For the text-containing cell, return its midpoint in [x, y] coordinate format. 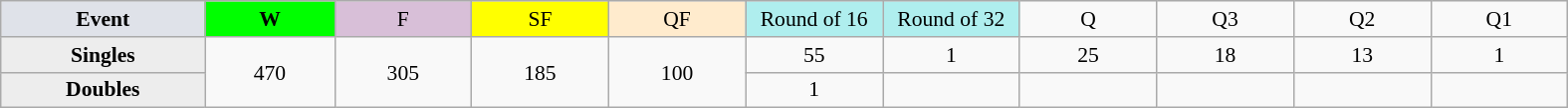
Doubles [104, 90]
SF [541, 19]
55 [814, 55]
Q1 [1499, 19]
Q3 [1226, 19]
Event [104, 19]
W [270, 19]
Singles [104, 55]
Q [1088, 19]
470 [270, 72]
305 [403, 72]
100 [677, 72]
18 [1226, 55]
QF [677, 19]
Q2 [1362, 19]
F [403, 19]
13 [1362, 55]
185 [541, 72]
25 [1088, 55]
Round of 32 [951, 19]
Round of 16 [814, 19]
